Output the (x, y) coordinate of the center of the cell containing the given text.  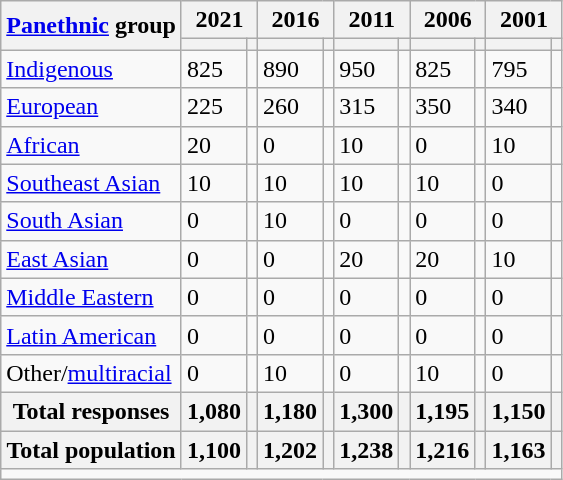
Southeast Asian (92, 183)
Total population (92, 449)
1,180 (290, 411)
795 (518, 69)
1,195 (442, 411)
1,080 (214, 411)
Middle Eastern (92, 297)
African (92, 145)
1,202 (290, 449)
Other/multiracial (92, 373)
Latin American (92, 335)
European (92, 107)
2001 (524, 20)
Total responses (92, 411)
315 (366, 107)
340 (518, 107)
2006 (448, 20)
350 (442, 107)
260 (290, 107)
1,300 (366, 411)
2021 (219, 20)
1,216 (442, 449)
2016 (296, 20)
1,163 (518, 449)
Panethnic group (92, 26)
Indigenous (92, 69)
2011 (372, 20)
South Asian (92, 221)
1,100 (214, 449)
1,238 (366, 449)
950 (366, 69)
890 (290, 69)
1,150 (518, 411)
225 (214, 107)
East Asian (92, 259)
